Scan for the cell matching the given text and deliver its (x, y) coordinate at center. 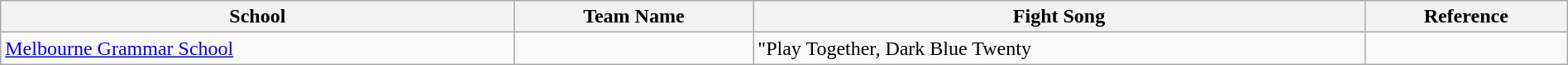
"Play Together, Dark Blue Twenty (1059, 48)
Fight Song (1059, 17)
School (258, 17)
Reference (1465, 17)
Melbourne Grammar School (258, 48)
Team Name (633, 17)
